Return (x, y) of the center of cell containing provided text 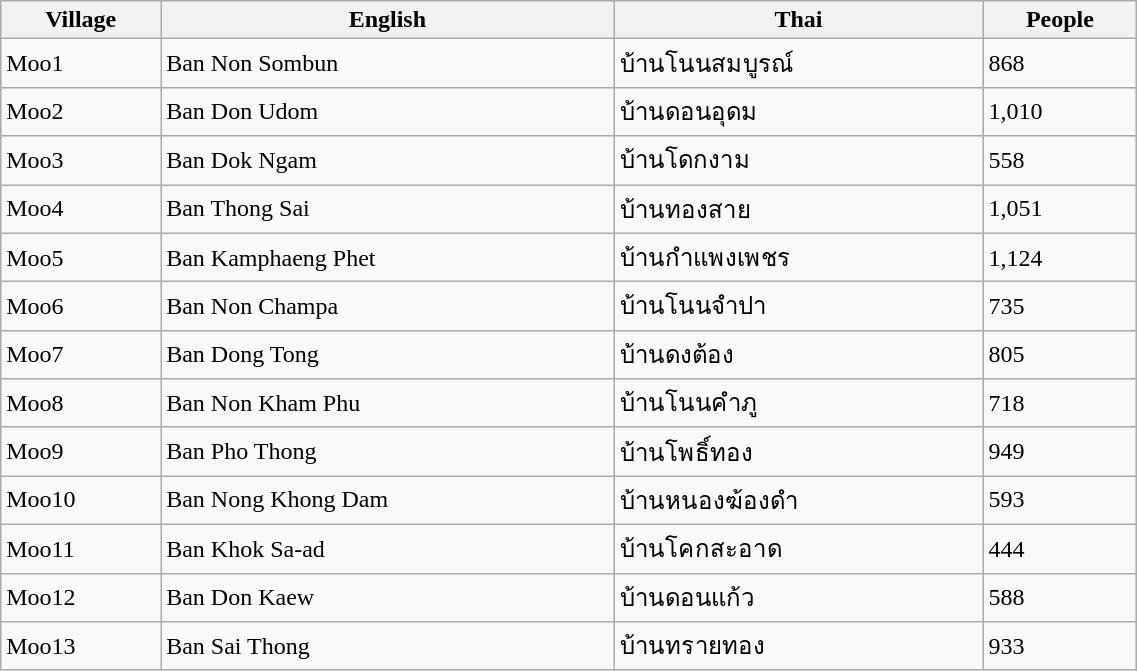
บ้านโพธิ์ทอง (798, 452)
735 (1060, 306)
593 (1060, 500)
933 (1060, 646)
Ban Nong Khong Dam (388, 500)
Moo6 (81, 306)
English (388, 20)
Village (81, 20)
558 (1060, 160)
Ban Non Sombun (388, 64)
Moo10 (81, 500)
Moo11 (81, 548)
Moo12 (81, 598)
588 (1060, 598)
People (1060, 20)
Ban Non Champa (388, 306)
Ban Non Kham Phu (388, 404)
บ้านโนนจำปา (798, 306)
949 (1060, 452)
บ้านดงต้อง (798, 354)
บ้านโดกงาม (798, 160)
Moo13 (81, 646)
Ban Khok Sa-ad (388, 548)
บ้านดอนแก้ว (798, 598)
บ้านดอนอุดม (798, 112)
บ้านโนนคำภู (798, 404)
Ban Thong Sai (388, 208)
บ้านทองสาย (798, 208)
Moo2 (81, 112)
444 (1060, 548)
บ้านหนองฆ้องดำ (798, 500)
Moo8 (81, 404)
868 (1060, 64)
Thai (798, 20)
Ban Kamphaeng Phet (388, 258)
1,051 (1060, 208)
Ban Sai Thong (388, 646)
Moo1 (81, 64)
1,010 (1060, 112)
Moo4 (81, 208)
Ban Don Udom (388, 112)
บ้านโนนสมบูรณ์ (798, 64)
Ban Pho Thong (388, 452)
Ban Dok Ngam (388, 160)
Moo3 (81, 160)
Ban Dong Tong (388, 354)
1,124 (1060, 258)
Moo5 (81, 258)
บ้านกำแพงเพชร (798, 258)
718 (1060, 404)
บ้านโคกสะอาด (798, 548)
Moo9 (81, 452)
805 (1060, 354)
Moo7 (81, 354)
บ้านทรายทอง (798, 646)
Ban Don Kaew (388, 598)
